For the text-containing cell, return its midpoint in (x, y) coordinate format. 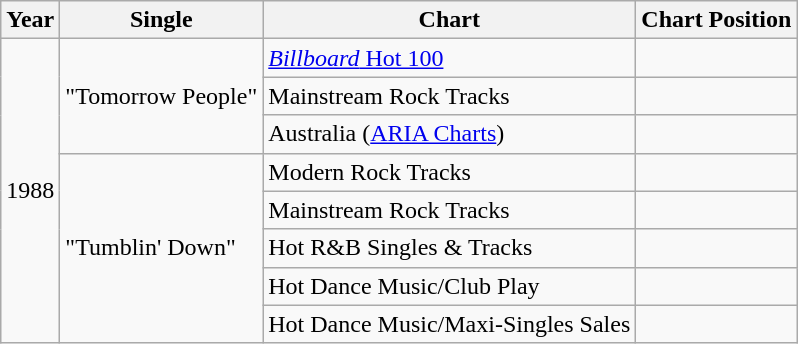
Chart (450, 20)
Billboard Hot 100 (450, 58)
1988 (30, 191)
Hot Dance Music/Club Play (450, 286)
Year (30, 20)
"Tomorrow People" (162, 96)
Australia (ARIA Charts) (450, 134)
Hot Dance Music/Maxi-Singles Sales (450, 324)
Single (162, 20)
Modern Rock Tracks (450, 172)
Hot R&B Singles & Tracks (450, 248)
Chart Position (716, 20)
"Tumblin' Down" (162, 248)
